Return the (X, Y) coordinate for the center point of the cell that contains the specified text.  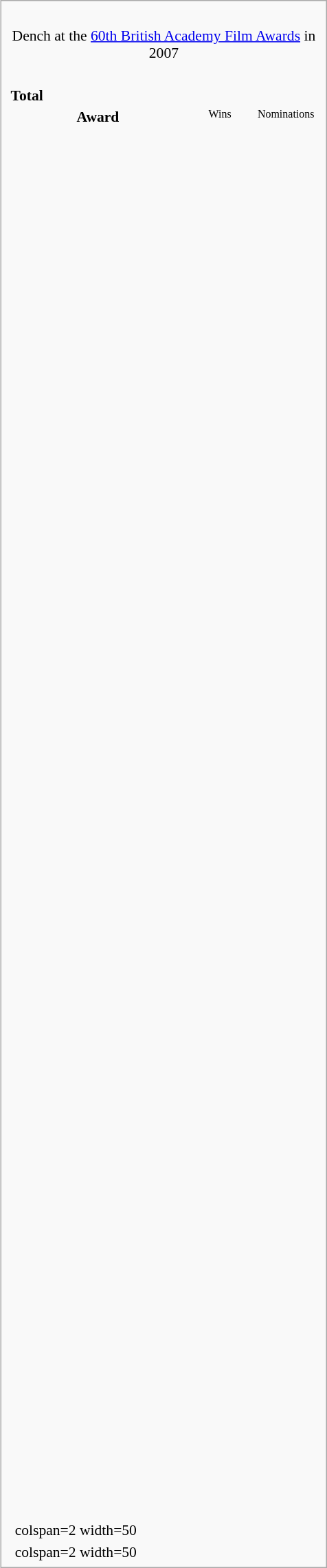
Wins (220, 117)
Award (98, 117)
Dench at the 60th British Academy Film Awards in 2007 (164, 36)
Nominations (286, 117)
Total (163, 95)
Total Award Wins Nominations (164, 792)
